Return the (X, Y) coordinate for the center point of the cell that contains the specified text.  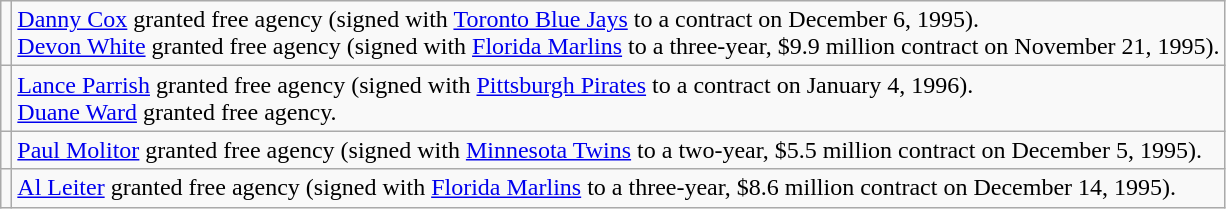
Paul Molitor granted free agency (signed with Minnesota Twins to a two-year, $5.5 million contract on December 5, 1995). (618, 150)
Lance Parrish granted free agency (signed with Pittsburgh Pirates to a contract on January 4, 1996). Duane Ward granted free agency. (618, 98)
Al Leiter granted free agency (signed with Florida Marlins to a three-year, $8.6 million contract on December 14, 1995). (618, 188)
